Identify which cell holds the provided text, then report its [X, Y] central coordinate. 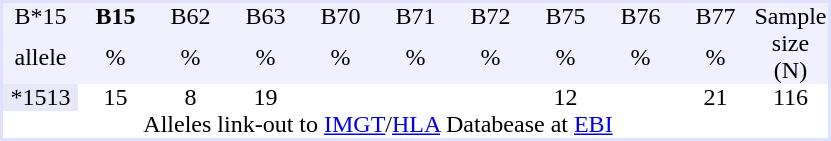
21 [716, 98]
B76 [640, 16]
allele [40, 57]
B75 [566, 16]
B63 [266, 16]
B71 [416, 16]
Sample [790, 16]
B*15 [40, 16]
size (N) [790, 57]
8 [190, 98]
B15 [116, 16]
B72 [490, 16]
12 [566, 98]
116 [790, 98]
B77 [716, 16]
*1513 [40, 98]
B62 [190, 16]
Alleles link-out to IMGT/HLA Databease at EBI [378, 124]
B70 [340, 16]
19 [266, 98]
15 [116, 98]
